Scan for the cell matching the given text and deliver its [X, Y] coordinate at center. 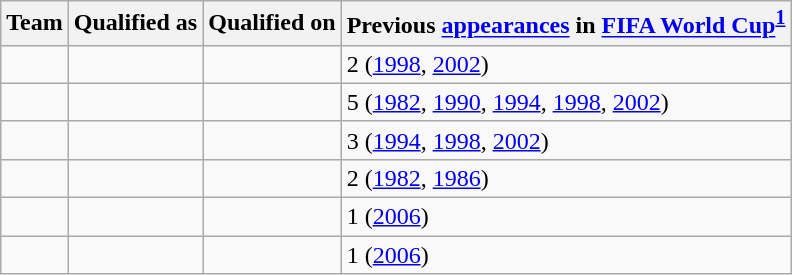
Qualified on [272, 24]
Qualified as [135, 24]
Previous appearances in FIFA World Cup1 [566, 24]
Team [35, 24]
2 (1998, 2002) [566, 64]
5 (1982, 1990, 1994, 1998, 2002) [566, 102]
2 (1982, 1986) [566, 178]
3 (1994, 1998, 2002) [566, 140]
